Search for the cell housing the specified text and yield its (X, Y) center coordinate. 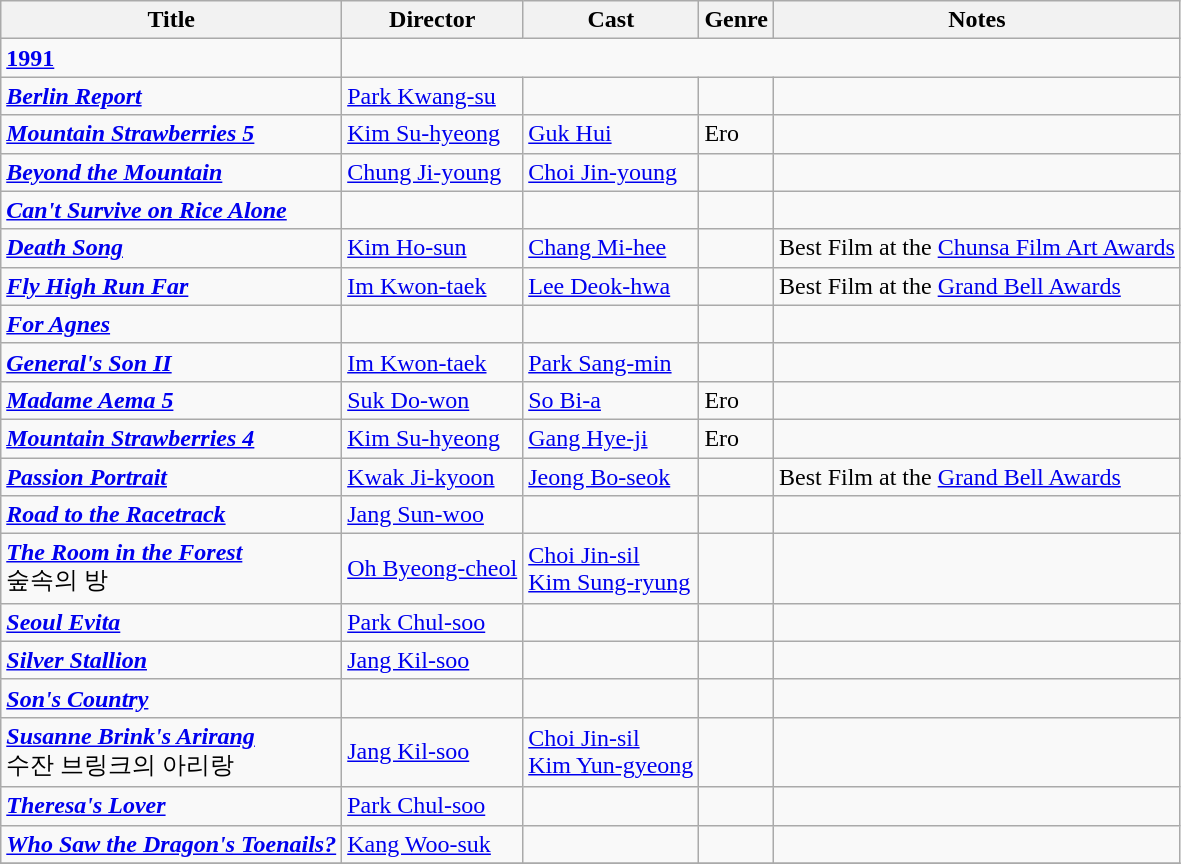
Death Song (172, 248)
Park Kwang-su (432, 96)
Fly High Run Far (172, 286)
Mountain Strawberries 5 (172, 134)
Jeong Bo-seok (611, 477)
Passion Portrait (172, 477)
Jang Sun-woo (432, 515)
Choi Jin-silKim Sung-ryung (611, 569)
General's Son II (172, 362)
Kang Woo-suk (432, 844)
Beyond the Mountain (172, 172)
Theresa's Lover (172, 806)
Susanne Brink's Arirang수잔 브링크의 아리랑 (172, 752)
Can't Survive on Rice Alone (172, 210)
Berlin Report (172, 96)
The Room in the Forest숲속의 방 (172, 569)
Lee Deok-hwa (611, 286)
Mountain Strawberries 4 (172, 438)
Son's Country (172, 698)
Gang Hye-ji (611, 438)
Park Sang-min (611, 362)
Silver Stallion (172, 660)
Choi Jin-young (611, 172)
Title (172, 20)
Chung Ji-young (432, 172)
So Bi-a (611, 400)
Seoul Evita (172, 622)
Choi Jin-silKim Yun-gyeong (611, 752)
For Agnes (172, 324)
Genre (736, 20)
Kwak Ji-kyoon (432, 477)
Oh Byeong-cheol (432, 569)
Guk Hui (611, 134)
Chang Mi-hee (611, 248)
Best Film at the Chunsa Film Art Awards (976, 248)
1991 (172, 58)
Who Saw the Dragon's Toenails? (172, 844)
Notes (976, 20)
Suk Do-won (432, 400)
Cast (611, 20)
Kim Ho-sun (432, 248)
Director (432, 20)
Madame Aema 5 (172, 400)
Road to the Racetrack (172, 515)
